Pinpoint the cell where the given text exists, returning its [x, y] midpoint coordinate. 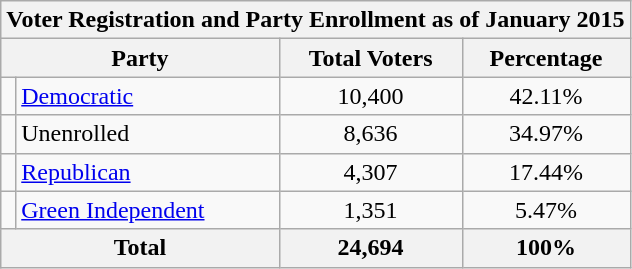
5.47% [546, 210]
Republican [148, 172]
Unenrolled [148, 134]
24,694 [370, 248]
Democratic [148, 96]
42.11% [546, 96]
1,351 [370, 210]
Total Voters [370, 58]
Party [140, 58]
Green Independent [148, 210]
Percentage [546, 58]
Total [140, 248]
10,400 [370, 96]
4,307 [370, 172]
100% [546, 248]
34.97% [546, 134]
17.44% [546, 172]
8,636 [370, 134]
Voter Registration and Party Enrollment as of January 2015 [316, 20]
